Provide the (X, Y) coordinate of the cell's center where the given text is located.  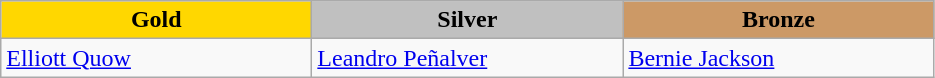
Elliott Quow (156, 58)
Leandro Peñalver (468, 58)
Silver (468, 20)
Bronze (778, 20)
Bernie Jackson (778, 58)
Gold (156, 20)
